Locate the cell with the specified text and output its (X, Y) center coordinate. 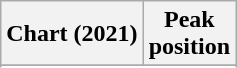
Peakposition (189, 34)
Chart (2021) (72, 34)
